Return the (x, y) coordinate for the center point of the cell that contains the specified text.  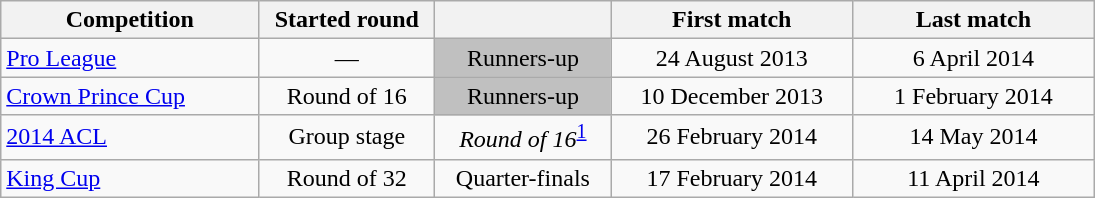
Last match (974, 20)
Competition (130, 20)
2014 ACL (130, 138)
17 February 2014 (732, 178)
King Cup (130, 178)
10 December 2013 (732, 96)
Quarter-finals (523, 178)
Round of 16 (347, 96)
Group stage (347, 138)
Round of 32 (347, 178)
First match (732, 20)
Pro League (130, 58)
Crown Prince Cup (130, 96)
14 May 2014 (974, 138)
— (347, 58)
6 April 2014 (974, 58)
11 April 2014 (974, 178)
24 August 2013 (732, 58)
Started round (347, 20)
Round of 161 (523, 138)
1 February 2014 (974, 96)
26 February 2014 (732, 138)
